Detect which cell encompasses the target text, then output its (X, Y) center coordinate. 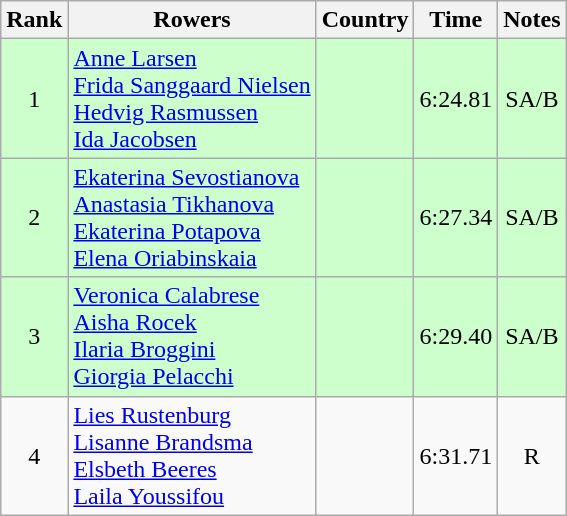
Time (456, 20)
Ekaterina SevostianovaAnastasia TikhanovaEkaterina PotapovaElena Oriabinskaia (192, 218)
6:31.71 (456, 456)
Anne LarsenFrida Sanggaard NielsenHedvig RasmussenIda Jacobsen (192, 98)
6:29.40 (456, 336)
Rowers (192, 20)
Rank (34, 20)
4 (34, 456)
Country (365, 20)
6:27.34 (456, 218)
3 (34, 336)
2 (34, 218)
Lies RustenburgLisanne BrandsmaElsbeth BeeresLaila Youssifou (192, 456)
1 (34, 98)
Notes (532, 20)
Veronica CalabreseAisha RocekIlaria BrogginiGiorgia Pelacchi (192, 336)
6:24.81 (456, 98)
R (532, 456)
